Provide the (X, Y) coordinate of the cell's center where the given text is located.  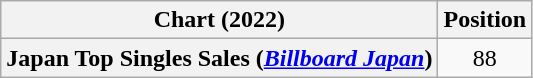
Position (485, 20)
Chart (2022) (220, 20)
88 (485, 58)
Japan Top Singles Sales (Billboard Japan) (220, 58)
